Find where the given text appears and provide that cell's center as (X, Y) coordinate. 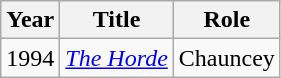
The Horde (117, 58)
Role (226, 20)
Title (117, 20)
Year (30, 20)
1994 (30, 58)
Chauncey (226, 58)
